Return (X, Y) of the center of cell containing provided text 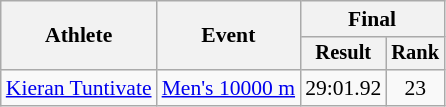
Rank (415, 54)
Men's 10000 m (229, 88)
Final (372, 19)
29:01.92 (343, 88)
Event (229, 36)
Result (343, 54)
Kieran Tuntivate (79, 88)
Athlete (79, 36)
23 (415, 88)
